Detect which cell encompasses the target text, then output its (x, y) center coordinate. 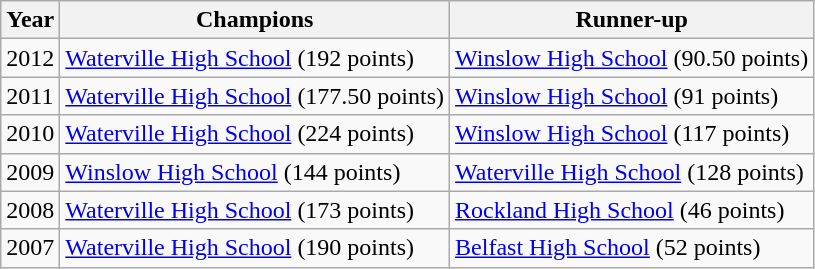
Winslow High School (117 points) (632, 134)
Rockland High School (46 points) (632, 210)
Waterville High School (177.50 points) (255, 96)
Waterville High School (128 points) (632, 172)
Winslow High School (90.50 points) (632, 58)
Winslow High School (91 points) (632, 96)
2008 (30, 210)
Winslow High School (144 points) (255, 172)
Belfast High School (52 points) (632, 248)
2012 (30, 58)
Year (30, 20)
Runner-up (632, 20)
Waterville High School (224 points) (255, 134)
2011 (30, 96)
Champions (255, 20)
Waterville High School (173 points) (255, 210)
2007 (30, 248)
Waterville High School (190 points) (255, 248)
2009 (30, 172)
2010 (30, 134)
Waterville High School (192 points) (255, 58)
